Identify which cell holds the provided text, then report its [X, Y] central coordinate. 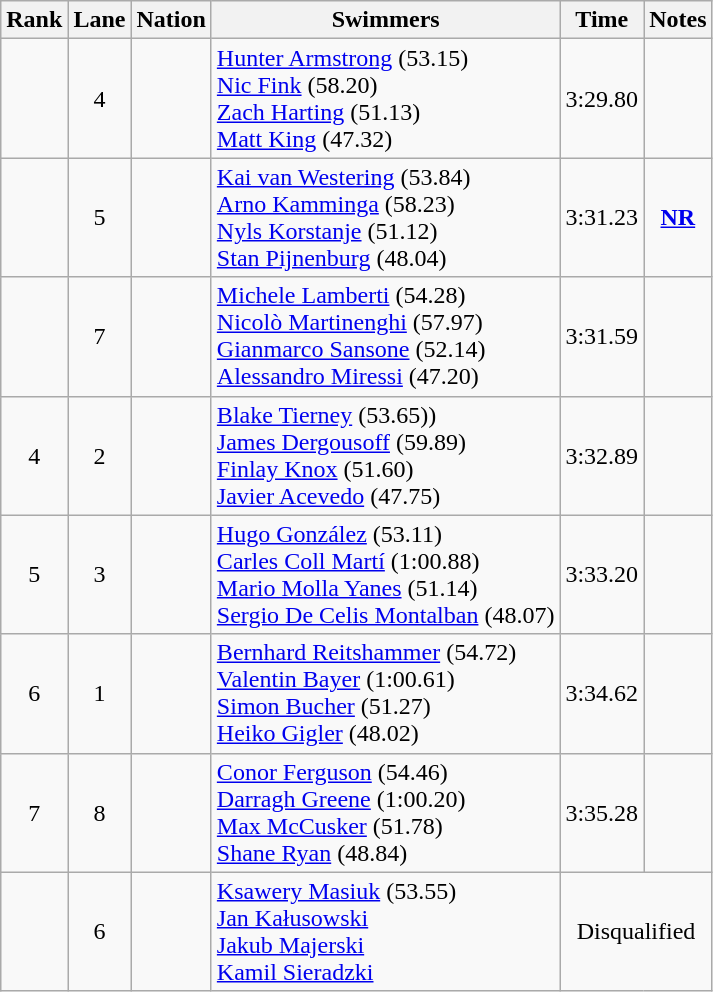
8 [100, 812]
Kai van Westering (53.84)Arno Kamminga (58.23)Nyls Korstanje (51.12)Stan Pijnenburg (48.04) [386, 218]
3:32.89 [602, 456]
Bernhard Reitshammer (54.72)Valentin Bayer (1:00.61)Simon Bucher (51.27)Heiko Gigler (48.02) [386, 694]
3:34.62 [602, 694]
Ksawery Masiuk (53.55)Jan KałusowskiJakub MajerskiKamil Sieradzki [386, 932]
2 [100, 456]
3 [100, 574]
Hunter Armstrong (53.15)Nic Fink (58.20)Zach Harting (51.13)Matt King (47.32) [386, 98]
1 [100, 694]
Michele Lamberti (54.28)Nicolò Martinenghi (57.97)Gianmarco Sansone (52.14)Alessandro Miressi (47.20) [386, 336]
3:29.80 [602, 98]
Conor Ferguson (54.46)Darragh Greene (1:00.20)Max McCusker (51.78)Shane Ryan (48.84) [386, 812]
Rank [34, 20]
Swimmers [386, 20]
NR [678, 218]
Disqualified [636, 932]
Blake Tierney (53.65))James Dergousoff (59.89)Finlay Knox (51.60)Javier Acevedo (47.75) [386, 456]
Hugo González (53.11)Carles Coll Martí (1:00.88)Mario Molla Yanes (51.14)Sergio De Celis Montalban (48.07) [386, 574]
Notes [678, 20]
Nation [171, 20]
3:35.28 [602, 812]
3:31.23 [602, 218]
3:33.20 [602, 574]
3:31.59 [602, 336]
Lane [100, 20]
Time [602, 20]
